Locate the cell with the specified text and output its [x, y] center coordinate. 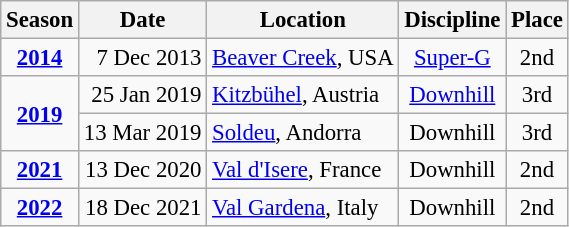
Discipline [452, 20]
13 Mar 2019 [142, 133]
18 Dec 2021 [142, 208]
2021 [40, 170]
Val d'Isere, France [303, 170]
13 Dec 2020 [142, 170]
7 Dec 2013 [142, 58]
Date [142, 20]
25 Jan 2019 [142, 95]
2014 [40, 58]
Place [537, 20]
Val Gardena, Italy [303, 208]
2019 [40, 114]
Kitzbühel, Austria [303, 95]
Season [40, 20]
Location [303, 20]
2022 [40, 208]
Super-G [452, 58]
Soldeu, Andorra [303, 133]
Beaver Creek, USA [303, 58]
